Detect which cell encompasses the target text, then output its (x, y) center coordinate. 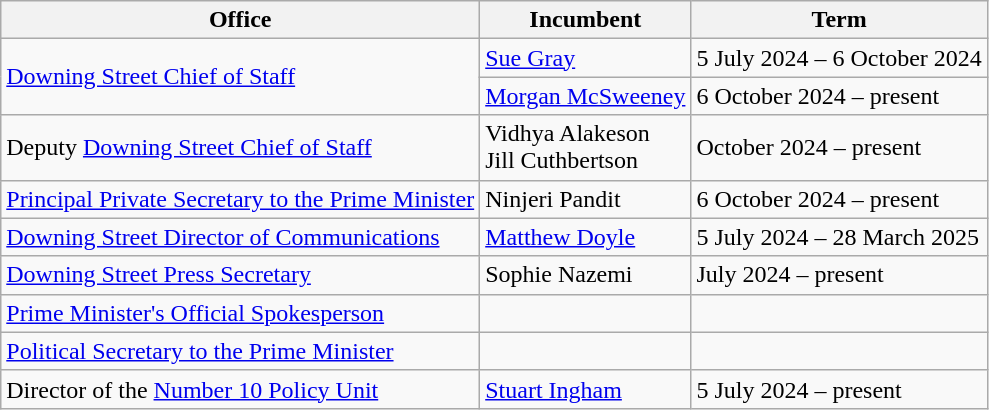
Political Secretary to the Prime Minister (240, 351)
Downing Street Press Secretary (240, 275)
5 July 2024 – 28 March 2025 (839, 237)
5 July 2024 – present (839, 389)
Deputy Downing Street Chief of Staff (240, 148)
Incumbent (586, 20)
Vidhya AlakesonJill Cuthbertson (586, 148)
October 2024 – present (839, 148)
Term (839, 20)
Morgan McSweeney (586, 96)
Office (240, 20)
Prime Minister's Official Spokesperson (240, 313)
Sophie Nazemi (586, 275)
Matthew Doyle (586, 237)
July 2024 – present (839, 275)
Ninjeri Pandit (586, 199)
Stuart Ingham (586, 389)
5 July 2024 – 6 October 2024 (839, 58)
Downing Street Chief of Staff (240, 77)
Downing Street Director of Communications (240, 237)
Sue Gray (586, 58)
Director of the Number 10 Policy Unit (240, 389)
Principal Private Secretary to the Prime Minister (240, 199)
